From the cell containing the given text, extract its center point as [X, Y] coordinate. 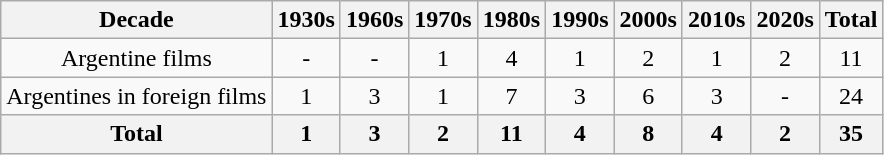
2010s [716, 20]
1980s [511, 20]
7 [511, 96]
1960s [374, 20]
2000s [648, 20]
24 [851, 96]
6 [648, 96]
35 [851, 134]
Argentine films [136, 58]
Decade [136, 20]
1930s [306, 20]
Argentines in foreign films [136, 96]
2020s [785, 20]
8 [648, 134]
1990s [580, 20]
1970s [443, 20]
